Pinpoint the cell where the given text exists, returning its [X, Y] midpoint coordinate. 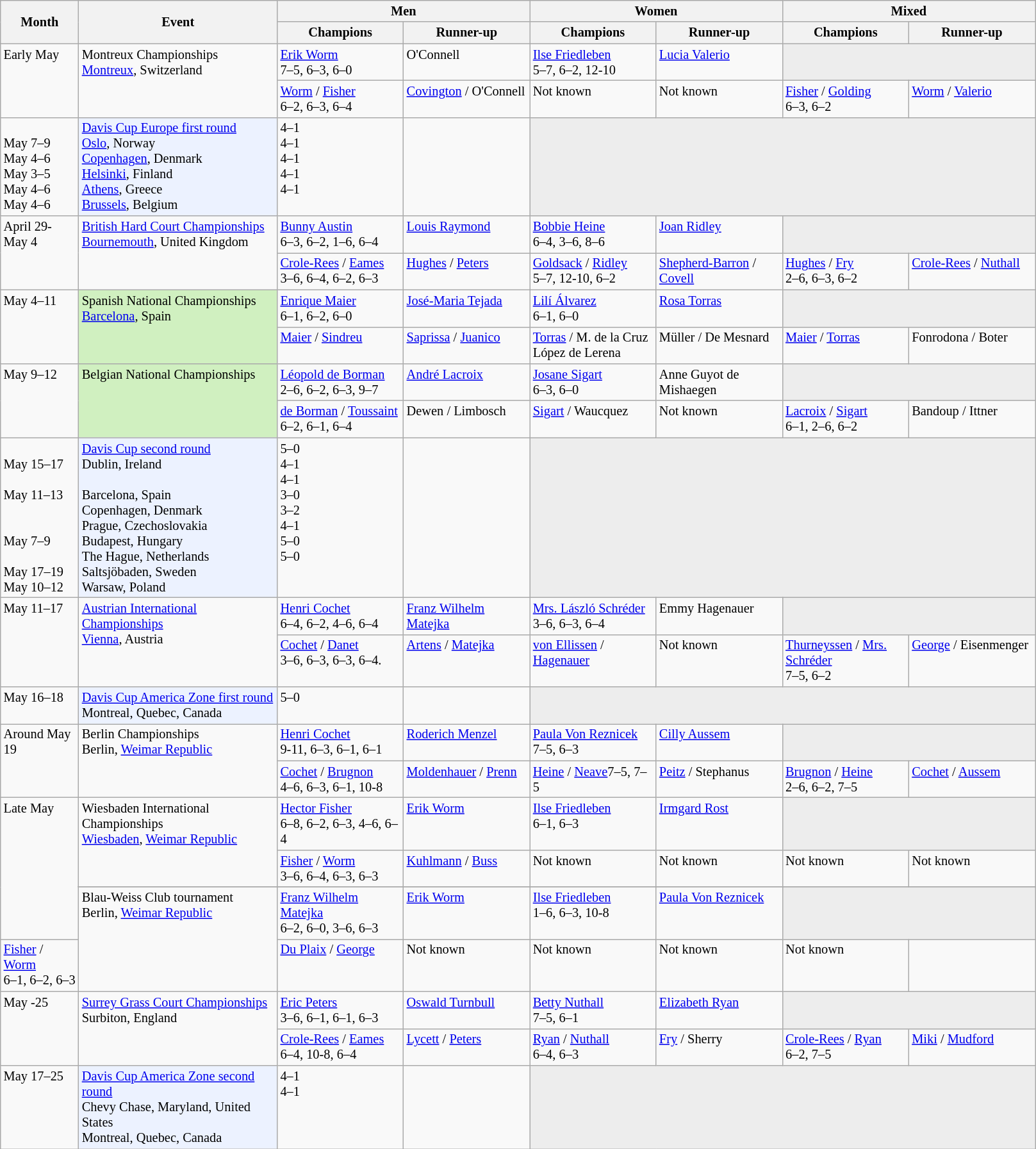
Irmgard Rost [719, 823]
Spanish National Championships Barcelona, Spain [178, 327]
Artens / Matejka [466, 661]
Henri Cochet9-11, 6–3, 6–1, 6–1 [341, 742]
Oswald Turnbull [466, 1010]
Late May [40, 868]
Fry / Sherry [719, 1047]
Crole-Rees / Eames3–6, 6–4, 6–2, 6–3 [341, 271]
5–0 [341, 706]
Kuhlmann / Buss [466, 868]
Moldenhauer / Prenn [466, 779]
Crole-Rees / Eames6–4, 10-8, 6–4 [341, 1047]
Lucia Valerio [719, 62]
Montreux Championships Montreux, Switzerland [178, 81]
Miki / Mudford [971, 1047]
Elizabeth Ryan [719, 1010]
Müller / De Mesnard [719, 345]
May 16–18 [40, 706]
Worm / Valerio [971, 99]
Cochet / Danet3–6, 6–3, 6–3, 6–4. [341, 661]
Lilí Álvarez6–1, 6–0 [593, 308]
May 11–17 [40, 642]
Erik Worm7–5, 6–3, 6–0 [341, 62]
Hughes / Peters [466, 271]
Cilly Aussem [719, 742]
Emmy Hagenauer [719, 616]
Fisher / Golding 6–3, 6–2 [846, 99]
May 9–12 [40, 400]
Hughes / Fry2–6, 6–3, 6–2 [846, 271]
Thurneyssen / Mrs. Schréder7–5, 6–2 [846, 661]
Dewen / Limbosch [466, 419]
Saprissa / Juanico [466, 345]
Sigart / Waucquez [593, 419]
Maier / Sindreu [341, 345]
May -25 [40, 1028]
Louis Raymond [466, 235]
Early May [40, 81]
Eric Peters3–6, 6–1, 6–1, 6–3 [341, 1010]
Rosa Torras [719, 308]
Austrian International Championships Vienna, Austria [178, 642]
Roderich Menzel [466, 742]
Worm / Fisher6–2, 6–3, 6–4 [341, 99]
Blau-Weiss Club tournament Berlin, Weimar Republic [178, 939]
Ilse Friedleben5–7, 6–2, 12-10 [593, 62]
Josane Sigart6–3, 6–0 [593, 382]
Event [178, 22]
May 17–25 [40, 1107]
Davis Cup Europe first roundOslo, NorwayCopenhagen, DenmarkHelsinki, FinlandAthens, GreeceBrussels, Belgium [178, 167]
Peitz / Stephanus [719, 779]
André Lacroix [466, 382]
May 15–17May 11–13May 7–9May 17–19May 10–12 [40, 518]
Shepherd-Barron / Covell [719, 271]
Crole-Rees / Nuthall [971, 271]
Crole-Rees / Ryan6–2, 7–5 [846, 1047]
Enrique Maier6–1, 6–2, 6–0 [341, 308]
Men [404, 11]
Women [656, 11]
5–0 4–1 4–1 3–0 3–2 4–1 5–0 5–0 [341, 518]
British Hard Court Championships Bournemouth, United Kingdom [178, 252]
Bandoup / Ittner [971, 419]
Bunny Austin6–3, 6–2, 1–6, 6–4 [341, 235]
4–1 4–1 4–1 4–1 4–1 [341, 167]
Goldsack / Ridley 5–7, 12-10, 6–2 [593, 271]
Torras / M. de la Cruz López de Lerena [593, 345]
Fonrodona / Boter [971, 345]
April 29-May 4 [40, 252]
Lacroix / Sigart6–1, 2–6, 6–2 [846, 419]
Brugnon / Heine 2–6, 6–2, 7–5 [846, 779]
Belgian National Championships [178, 400]
Maier / Torras [846, 345]
Léopold de Borman2–6, 6–2, 6–3, 9–7 [341, 382]
May 7–9May 4–6May 3–5May 4–6May 4–6 [40, 167]
Henri Cochet6–4, 6–2, 4–6, 6–4 [341, 616]
Du Plaix / George [341, 965]
Around May 19 [40, 760]
Cochet / Aussem [971, 779]
Fisher / Worm6–1, 6–2, 6–3 [40, 965]
Mrs. László Schréder3–6, 6–3, 6–4 [593, 616]
Mixed [909, 11]
von Ellissen / Hagenauer [593, 661]
Anne Guyot de Mishaegen [719, 382]
de Borman / Toussaint6–2, 6–1, 6–4 [341, 419]
Franz Wilhelm Matejka6–2, 6–0, 3–6, 6–3 [341, 913]
Hector Fisher6–8, 6–2, 6–3, 4–6, 6–4 [341, 823]
Joan Ridley [719, 235]
Covington / O'Connell [466, 99]
Paula Von Reznicek7–5, 6–3 [593, 742]
May 4–11 [40, 327]
Davis Cup America Zone first roundMontreal, Quebec, Canada [178, 706]
Fisher / Worm 3–6, 6–4, 6–3, 6–3 [341, 868]
George / Eisenmenger [971, 661]
Berlin Championships Berlin, Weimar Republic [178, 760]
Ryan / Nuthall6–4, 6–3 [593, 1047]
Franz Wilhelm Matejka [466, 616]
Ilse Friedleben6–1, 6–3 [593, 823]
Month [40, 22]
Lycett / Peters [466, 1047]
Bobbie Heine6–4, 3–6, 8–6 [593, 235]
Ilse Friedleben1–6, 6–3, 10-8 [593, 913]
Cochet / Brugnon 4–6, 6–3, 6–1, 10-8 [341, 779]
Davis Cup America Zone second roundChevy Chase, Maryland, United StatesMontreal, Quebec, Canada [178, 1107]
Betty Nuthall7–5, 6–1 [593, 1010]
Surrey Grass Court Championships Surbiton, England [178, 1028]
Paula Von Reznicek [719, 913]
O'Connell [466, 62]
Wiesbaden International Championships Wiesbaden, Weimar Republic [178, 842]
José-Maria Tejada [466, 308]
Heine / Neave7–5, 7–5 [593, 779]
4–1 4–1 [341, 1107]
